Determine the [X, Y] coordinate at the center of the cell enclosing the given text.  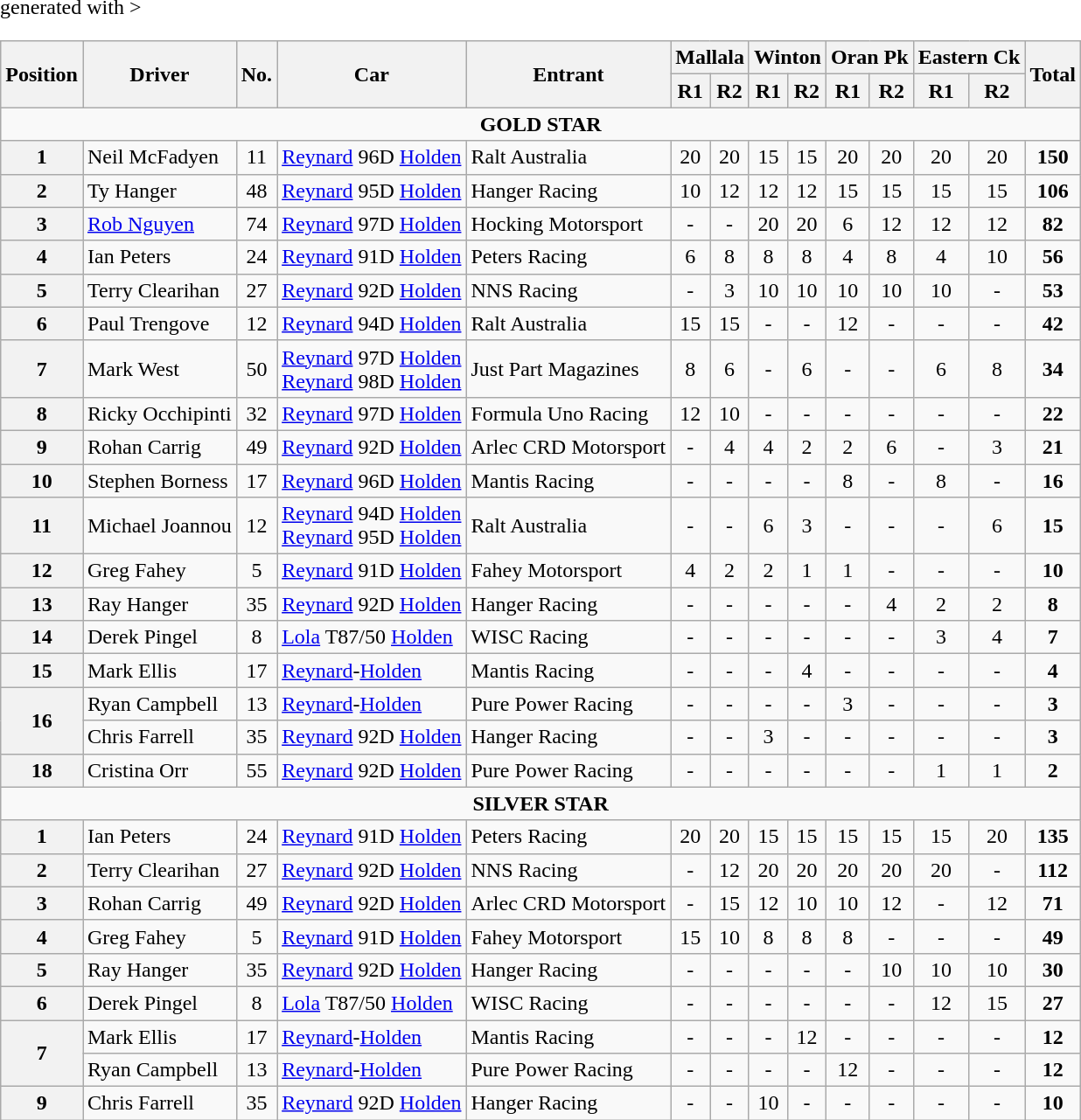
Reynard 97D Holden Reynard 98D Holden [372, 369]
Mallala [710, 58]
56 [1053, 257]
42 [1053, 323]
22 [1053, 414]
SILVER STAR [540, 803]
55 [256, 770]
Paul Trengove [159, 323]
Driver [159, 74]
Hocking Motorsport [568, 224]
18 [42, 770]
Rob Nguyen [159, 224]
Ty Hanger [159, 191]
Cristina Orr [159, 770]
Reynard 94D Holden Reynard 95D Holden [372, 526]
53 [1053, 290]
30 [1053, 970]
106 [1053, 191]
No. [256, 74]
Car [372, 74]
GOLD STAR [540, 124]
112 [1053, 870]
Mark West [159, 369]
48 [256, 191]
Eastern Ck [969, 58]
Neil McFadyen [159, 157]
Formula Uno Racing [568, 414]
14 [42, 637]
Winton [787, 58]
50 [256, 369]
Reynard 95D Holden [372, 191]
Oran Pk [869, 58]
82 [1053, 224]
71 [1053, 903]
Reynard 94D Holden [372, 323]
Total [1053, 74]
21 [1053, 447]
Position [42, 74]
34 [1053, 369]
Michael Joannou [159, 526]
Entrant [568, 74]
32 [256, 414]
Stephen Borness [159, 480]
135 [1053, 837]
74 [256, 224]
Just Part Magazines [568, 369]
150 [1053, 157]
Ricky Occhipinti [159, 414]
